Extract the [x, y] coordinate from the center of the cell holding the provided text.  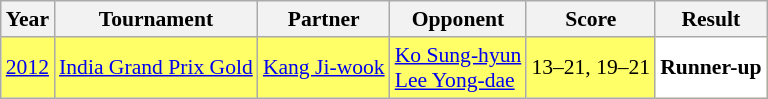
Score [590, 19]
Partner [324, 19]
2012 [28, 68]
Ko Sung-hyun Lee Yong-dae [458, 68]
Tournament [156, 19]
Year [28, 19]
Result [710, 19]
13–21, 19–21 [590, 68]
Runner-up [710, 68]
India Grand Prix Gold [156, 68]
Kang Ji-wook [324, 68]
Opponent [458, 19]
